Extract the (X, Y) coordinate from the center of the cell holding the provided text.  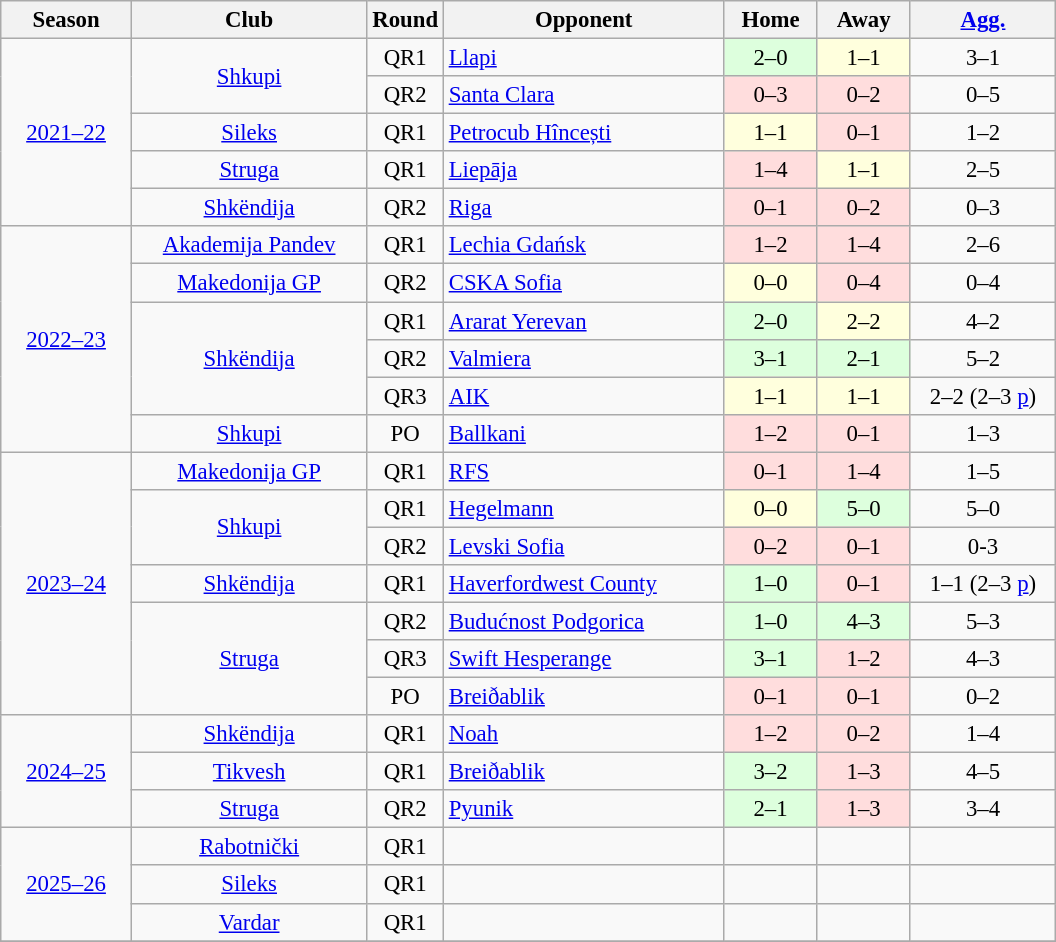
2024–25 (66, 772)
Season (66, 20)
Vardar (249, 922)
Ararat Yerevan (584, 321)
2021–22 (66, 133)
Budućnost Podgorica (584, 621)
0–5 (983, 95)
0-3 (983, 546)
Rabotnički (249, 847)
Riga (584, 208)
AIK (584, 396)
1–1 (2–3 p) (983, 584)
Liepāja (584, 170)
RFS (584, 471)
Lechia Gdańsk (584, 245)
3–2 (770, 772)
Away (864, 20)
Valmiera (584, 358)
5–3 (983, 621)
Haverfordwest County (584, 584)
Santa Clara (584, 95)
2023–24 (66, 584)
Ballkani (584, 433)
Levski Sofia (584, 546)
2–5 (983, 170)
Opponent (584, 20)
2025–26 (66, 884)
CSKA Sofia (584, 283)
3–4 (983, 809)
Round (405, 20)
Hegelmann (584, 509)
2–6 (983, 245)
Tikvesh (249, 772)
2022–23 (66, 339)
2–2 (2–3 p) (983, 396)
Akademija Pandev (249, 245)
Swift Hesperange (584, 659)
4–5 (983, 772)
Llapi (584, 58)
Home (770, 20)
Club (249, 20)
2–2 (864, 321)
5–2 (983, 358)
4–2 (983, 321)
Agg. (983, 20)
1–5 (983, 471)
Noah (584, 734)
Petrocub Hîncești (584, 133)
Pyunik (584, 809)
